Identify which cell holds the provided text, then report its (X, Y) central coordinate. 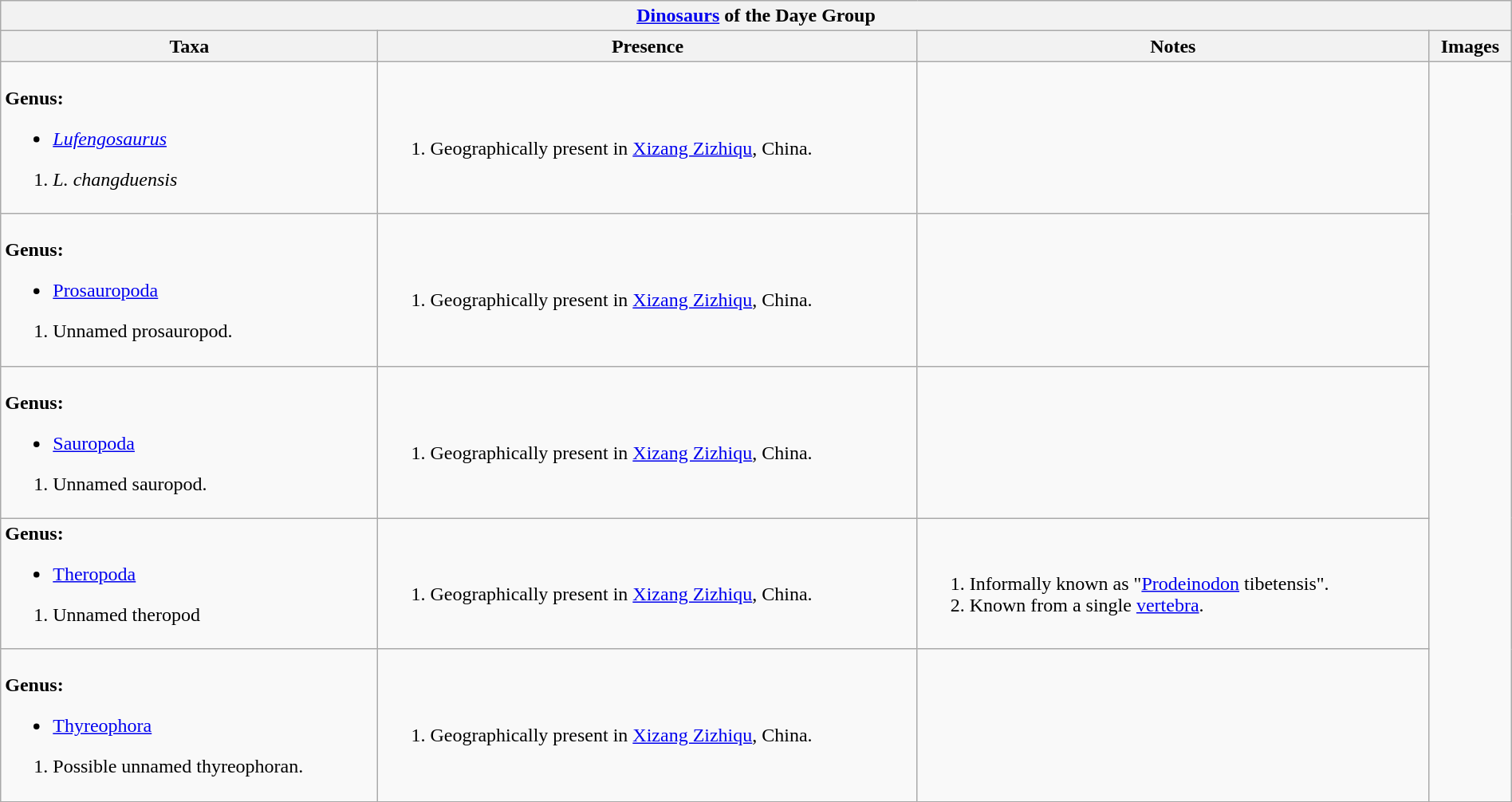
Notes (1172, 46)
Genus:ThyreophoraPossible unnamed thyreophoran. (190, 725)
Genus:LufengosaurusL. changduensis (190, 137)
Taxa (190, 46)
Images (1471, 46)
Informally known as "Prodeinodon tibetensis".Known from a single vertebra. (1172, 584)
Dinosaurs of the Daye Group (756, 16)
Genus:TheropodaUnnamed theropod (190, 584)
Presence (648, 46)
Genus:SauropodaUnnamed sauropod. (190, 442)
Genus:ProsauropodaUnnamed prosauropod. (190, 290)
